Provide the (X, Y) coordinate of the cell's center where the given text is located.  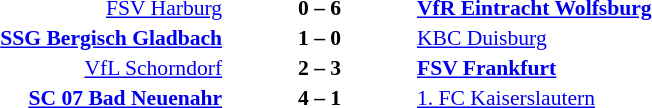
1 – 0 (320, 38)
2 – 3 (320, 68)
